Return (X, Y) of the center of cell containing provided text 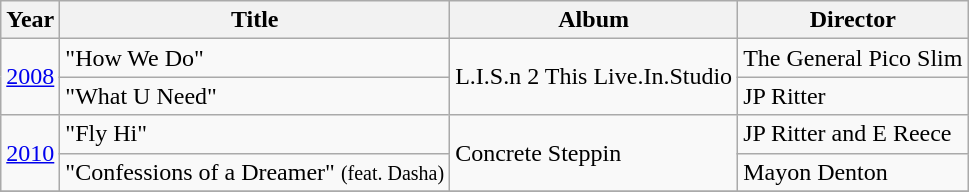
Mayon Denton (853, 172)
Year (30, 20)
Title (255, 20)
JP Ritter (853, 96)
"What U Need" (255, 96)
2010 (30, 153)
2008 (30, 77)
"How We Do" (255, 58)
Album (594, 20)
L.I.S.n 2 This Live.In.Studio (594, 77)
JP Ritter and E Reece (853, 134)
"Fly Hi" (255, 134)
Concrete Steppin (594, 153)
Director (853, 20)
"Confessions of a Dreamer" (feat. Dasha) (255, 172)
The General Pico Slim (853, 58)
